Search for the cell housing the specified text and yield its [x, y] center coordinate. 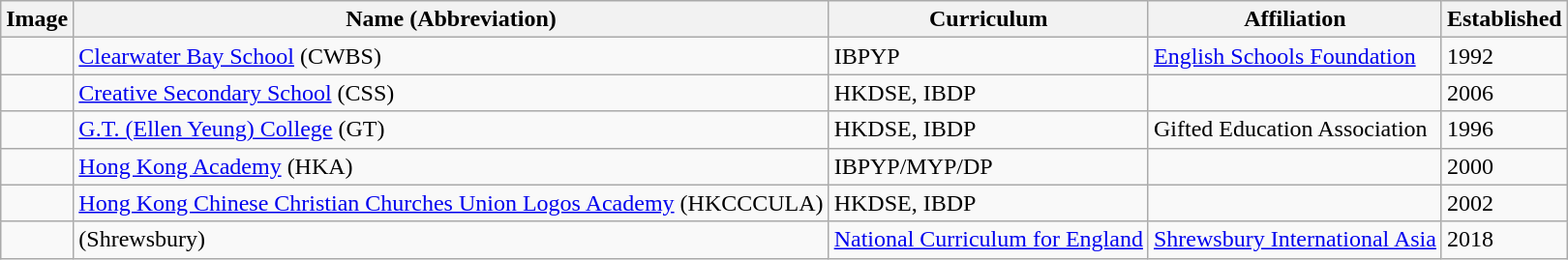
2000 [1504, 166]
Established [1504, 19]
Shrewsbury International Asia [1295, 240]
2018 [1504, 240]
IBPYP/MYP/DP [988, 166]
National Curriculum for England [988, 240]
Clearwater Bay School (CWBS) [451, 56]
Image [37, 19]
1996 [1504, 130]
Creative Secondary School (CSS) [451, 93]
Hong Kong Academy (HKA) [451, 166]
Hong Kong Chinese Christian Churches Union Logos Academy (HKCCCULA) [451, 203]
Name (Abbreviation) [451, 19]
2002 [1504, 203]
2006 [1504, 93]
English Schools Foundation [1295, 56]
G.T. (Ellen Yeung) College (GT) [451, 130]
IBPYP [988, 56]
Gifted Education Association [1295, 130]
1992 [1504, 56]
Affiliation [1295, 19]
Curriculum [988, 19]
(Shrewsbury) [451, 240]
